Extract the (X, Y) coordinate from the center of the cell holding the provided text.  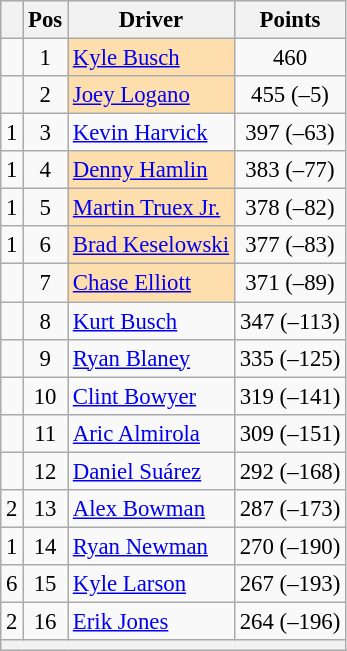
Ryan Blaney (152, 358)
287 (–173) (290, 509)
Clint Bowyer (152, 396)
4 (46, 170)
10 (46, 396)
378 (–82) (290, 208)
11 (46, 433)
9 (46, 358)
Alex Bowman (152, 509)
8 (46, 321)
14 (46, 546)
292 (–168) (290, 471)
319 (–141) (290, 396)
13 (46, 509)
12 (46, 471)
3 (46, 133)
264 (–196) (290, 621)
Kevin Harvick (152, 133)
Kurt Busch (152, 321)
Kyle Busch (152, 58)
Points (290, 20)
Denny Hamlin (152, 170)
309 (–151) (290, 433)
455 (–5) (290, 95)
Brad Keselowski (152, 245)
Driver (152, 20)
270 (–190) (290, 546)
16 (46, 621)
Martin Truex Jr. (152, 208)
Daniel Suárez (152, 471)
7 (46, 283)
371 (–89) (290, 283)
Aric Almirola (152, 433)
Pos (46, 20)
Kyle Larson (152, 584)
Chase Elliott (152, 283)
335 (–125) (290, 358)
460 (290, 58)
397 (–63) (290, 133)
377 (–83) (290, 245)
Joey Logano (152, 95)
Ryan Newman (152, 546)
5 (46, 208)
267 (–193) (290, 584)
347 (–113) (290, 321)
15 (46, 584)
383 (–77) (290, 170)
Erik Jones (152, 621)
